Scan for the cell matching the given text and deliver its [X, Y] coordinate at center. 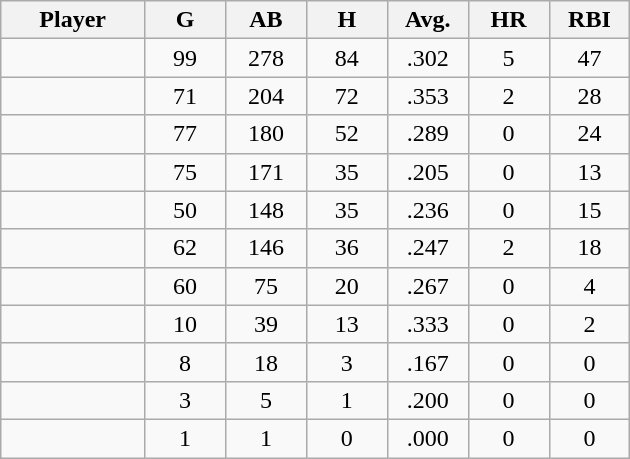
HR [508, 20]
36 [346, 248]
72 [346, 96]
84 [346, 58]
28 [590, 96]
.353 [428, 96]
.000 [428, 438]
39 [266, 324]
15 [590, 210]
24 [590, 134]
50 [186, 210]
171 [266, 172]
99 [186, 58]
.236 [428, 210]
62 [186, 248]
20 [346, 286]
10 [186, 324]
.247 [428, 248]
.205 [428, 172]
204 [266, 96]
278 [266, 58]
52 [346, 134]
.302 [428, 58]
AB [266, 20]
Avg. [428, 20]
4 [590, 286]
8 [186, 362]
.333 [428, 324]
.289 [428, 134]
H [346, 20]
180 [266, 134]
71 [186, 96]
146 [266, 248]
RBI [590, 20]
.267 [428, 286]
77 [186, 134]
G [186, 20]
60 [186, 286]
.200 [428, 400]
.167 [428, 362]
148 [266, 210]
47 [590, 58]
Player [73, 20]
